From the cell containing the given text, extract its center point as [X, Y] coordinate. 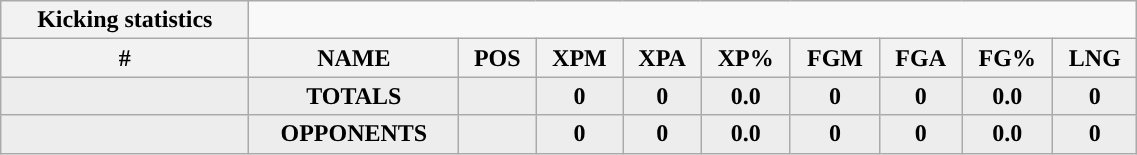
NAME [354, 58]
FG% [1008, 58]
FGA [921, 58]
XP% [746, 58]
LNG [1095, 58]
FGM [834, 58]
OPPONENTS [354, 134]
# [125, 58]
TOTALS [354, 96]
XPA [662, 58]
POS [498, 58]
XPM [580, 58]
Kicking statistics [125, 20]
